For the text-containing cell, return its midpoint in (x, y) coordinate format. 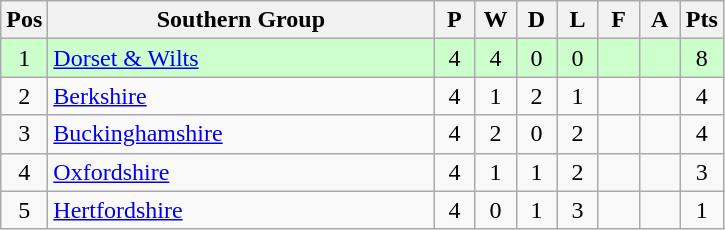
W (496, 20)
Hertfordshire (241, 210)
F (618, 20)
Southern Group (241, 20)
Berkshire (241, 96)
D (536, 20)
L (578, 20)
Oxfordshire (241, 172)
A (660, 20)
Buckinghamshire (241, 134)
8 (702, 58)
Pos (24, 20)
Pts (702, 20)
Dorset & Wilts (241, 58)
5 (24, 210)
P (454, 20)
